Identify which cell holds the provided text, then report its (X, Y) central coordinate. 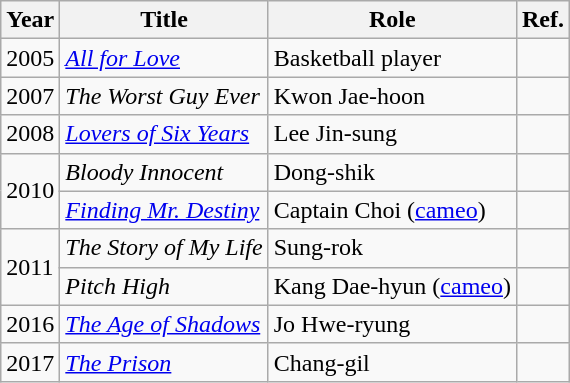
Sung-rok (392, 248)
Role (392, 20)
2005 (30, 58)
Basketball player (392, 58)
All for Love (164, 58)
2017 (30, 362)
Pitch High (164, 286)
Lee Jin-sung (392, 134)
Dong-shik (392, 172)
Captain Choi (cameo) (392, 210)
The Prison (164, 362)
2008 (30, 134)
Ref. (542, 20)
2016 (30, 324)
Year (30, 20)
The Worst Guy Ever (164, 96)
Kang Dae-hyun (cameo) (392, 286)
2007 (30, 96)
The Age of Shadows (164, 324)
Finding Mr. Destiny (164, 210)
2010 (30, 191)
The Story of My Life (164, 248)
Title (164, 20)
Kwon Jae-hoon (392, 96)
2011 (30, 267)
Jo Hwe-ryung (392, 324)
Chang-gil (392, 362)
Lovers of Six Years (164, 134)
Bloody Innocent (164, 172)
